Capture the cell that displays the provided text and extract its [x, y] central coordinate. 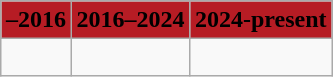
2016–2024 [130, 20]
2024-present [261, 20]
–2016 [36, 20]
